Scan for the cell matching the given text and deliver its (x, y) coordinate at center. 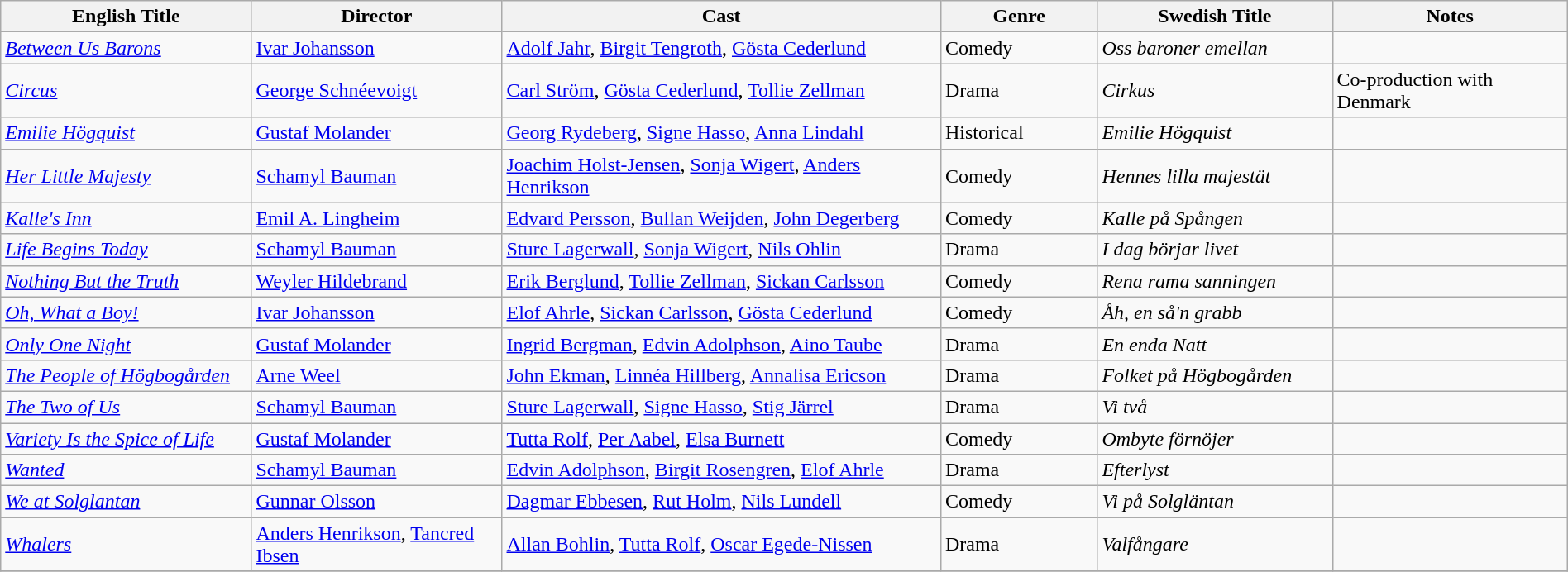
Carl Ström, Gösta Cederlund, Tollie Zellman (721, 91)
Variety Is the Spice of Life (126, 439)
Åh, en så'n grabb (1215, 312)
The People of Högbogården (126, 375)
Historical (1019, 133)
Cast (721, 17)
Between Us Barons (126, 48)
Life Begins Today (126, 250)
Circus (126, 91)
Dagmar Ebbesen, Rut Holm, Nils Lundell (721, 502)
Vi på Solgläntan (1215, 502)
The Two of Us (126, 407)
Nothing But the Truth (126, 281)
Ingrid Bergman, Edvin Adolphson, Aino Taube (721, 344)
Notes (1450, 17)
Oh, What a Boy! (126, 312)
Adolf Jahr, Birgit Tengroth, Gösta Cederlund (721, 48)
Her Little Majesty (126, 175)
Allan Bohlin, Tutta Rolf, Oscar Egede-Nissen (721, 544)
Sture Lagerwall, Signe Hasso, Stig Järrel (721, 407)
Folket på Högbogården (1215, 375)
We at Solglantan (126, 502)
Joachim Holst-Jensen, Sonja Wigert, Anders Henrikson (721, 175)
Co-production with Denmark (1450, 91)
Weyler Hildebrand (377, 281)
Vi två (1215, 407)
Swedish Title (1215, 17)
Director (377, 17)
George Schnéevoigt (377, 91)
Arne Weel (377, 375)
Genre (1019, 17)
Elof Ahrle, Sickan Carlsson, Gösta Cederlund (721, 312)
Kalle på Spången (1215, 218)
Efterlyst (1215, 470)
Hennes lilla majestät (1215, 175)
English Title (126, 17)
Ombyte förnöjer (1215, 439)
Gunnar Olsson (377, 502)
I dag börjar livet (1215, 250)
Edvard Persson, Bullan Weijden, John Degerberg (721, 218)
Only One Night (126, 344)
En enda Natt (1215, 344)
Valfångare (1215, 544)
Tutta Rolf, Per Aabel, Elsa Burnett (721, 439)
Cirkus (1215, 91)
Emil A. Lingheim (377, 218)
Whalers (126, 544)
Rena rama sanningen (1215, 281)
Wanted (126, 470)
Sture Lagerwall, Sonja Wigert, Nils Ohlin (721, 250)
Georg Rydeberg, Signe Hasso, Anna Lindahl (721, 133)
Edvin Adolphson, Birgit Rosengren, Elof Ahrle (721, 470)
Oss baroner emellan (1215, 48)
Erik Berglund, Tollie Zellman, Sickan Carlsson (721, 281)
Kalle's Inn (126, 218)
John Ekman, Linnéa Hillberg, Annalisa Ericson (721, 375)
Anders Henrikson, Tancred Ibsen (377, 544)
